Scan for the cell matching the given text and deliver its [X, Y] coordinate at center. 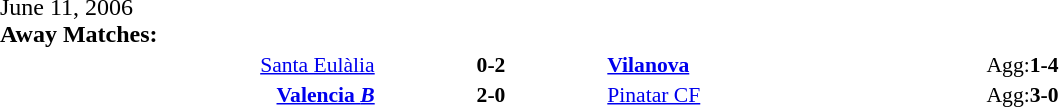
0-2 [492, 64]
Vilanova [795, 64]
